Return [x, y] of the center of cell containing provided text 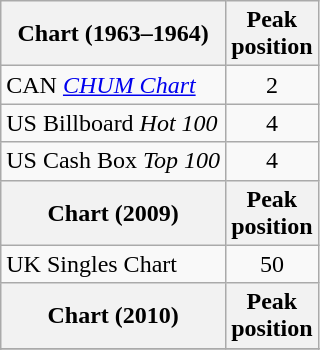
2 [272, 85]
UK Singles Chart [114, 264]
US Billboard Hot 100 [114, 123]
US Cash Box Top 100 [114, 161]
Chart (1963–1964) [114, 34]
Chart (2010) [114, 316]
Chart (2009) [114, 212]
CAN CHUM Chart [114, 85]
50 [272, 264]
